Search for the cell housing the specified text and yield its (x, y) center coordinate. 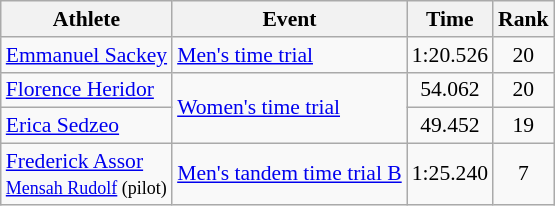
Men's tandem time trial B (290, 174)
Event (290, 19)
54.062 (450, 90)
Men's time trial (290, 55)
Rank (524, 19)
Florence Heridor (86, 90)
Athlete (86, 19)
Emmanuel Sackey (86, 55)
Erica Sedzeo (86, 126)
1:20.526 (450, 55)
Frederick AssorMensah Rudolf (pilot) (86, 174)
Time (450, 19)
7 (524, 174)
19 (524, 126)
1:25.240 (450, 174)
Women's time trial (290, 108)
49.452 (450, 126)
